Identify which cell holds the provided text, then report its [x, y] central coordinate. 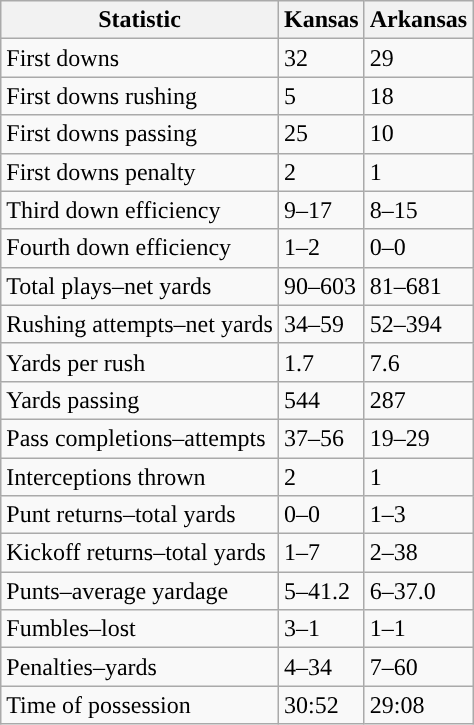
Time of possession [140, 705]
First downs rushing [140, 96]
7–60 [418, 667]
Total plays–net yards [140, 286]
Fourth down efficiency [140, 248]
8–15 [418, 210]
25 [321, 134]
Pass completions–attempts [140, 438]
First downs passing [140, 134]
19–29 [418, 438]
37–56 [321, 438]
287 [418, 400]
Rushing attempts–net yards [140, 324]
Third down efficiency [140, 210]
Statistic [140, 20]
544 [321, 400]
Punt returns–total yards [140, 515]
7.6 [418, 362]
2–38 [418, 553]
1–2 [321, 248]
9–17 [321, 210]
10 [418, 134]
Fumbles–lost [140, 629]
6–37.0 [418, 591]
5 [321, 96]
29 [418, 58]
5–41.2 [321, 591]
Yards passing [140, 400]
29:08 [418, 705]
3–1 [321, 629]
Punts–average yardage [140, 591]
Interceptions thrown [140, 477]
1.7 [321, 362]
81–681 [418, 286]
90–603 [321, 286]
4–34 [321, 667]
Kickoff returns–total yards [140, 553]
1–3 [418, 515]
Arkansas [418, 20]
34–59 [321, 324]
Kansas [321, 20]
First downs [140, 58]
52–394 [418, 324]
30:52 [321, 705]
18 [418, 96]
1–1 [418, 629]
32 [321, 58]
First downs penalty [140, 172]
Penalties–yards [140, 667]
Yards per rush [140, 362]
1–7 [321, 553]
